Locate the cell with the specified text and output its (X, Y) center coordinate. 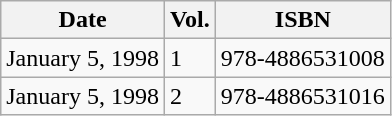
1 (190, 58)
ISBN (302, 20)
978-4886531016 (302, 96)
978-4886531008 (302, 58)
Date (83, 20)
Vol. (190, 20)
2 (190, 96)
